Identify which cell holds the provided text, then report its (x, y) central coordinate. 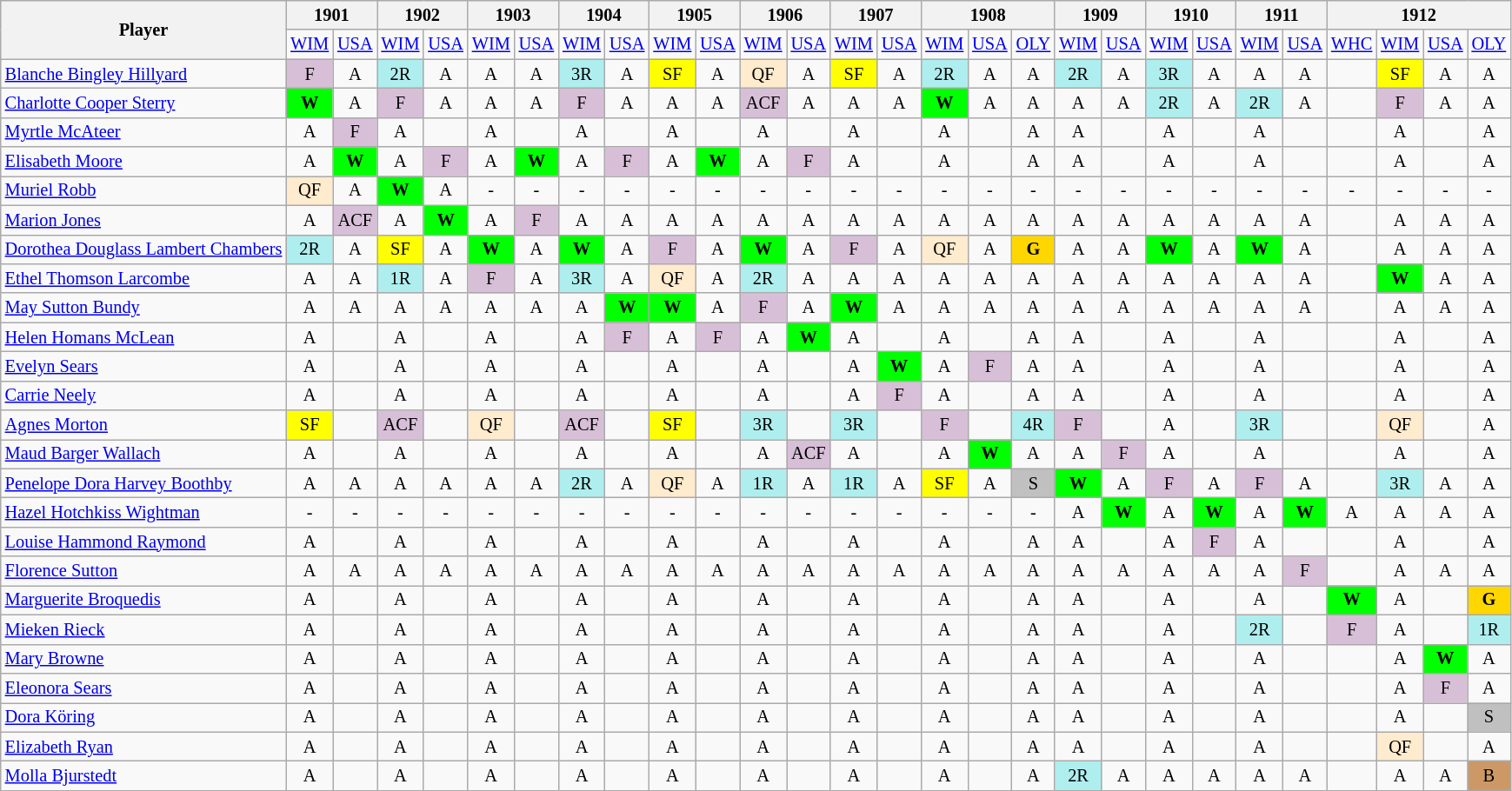
Mary Browne (143, 659)
Dorothea Douglass Lambert Chambers (143, 249)
1909 (1100, 15)
1902 (423, 15)
Eleonora Sears (143, 688)
Ethel Thomson Larcombe (143, 278)
Player (143, 30)
Penelope Dora Harvey Boothby (143, 483)
Mieken Rieck (143, 629)
1911 (1282, 15)
4R (1034, 425)
Marion Jones (143, 220)
1903 (513, 15)
May Sutton Bundy (143, 308)
Muriel Robb (143, 190)
1906 (785, 15)
Dora Köring (143, 717)
Marguerite Broquedis (143, 600)
Carrie Neely (143, 395)
Agnes Morton (143, 425)
1908 (988, 15)
Maud Barger Wallach (143, 454)
Elisabeth Moore (143, 162)
1905 (694, 15)
Evelyn Sears (143, 366)
Elizabeth Ryan (143, 747)
Hazel Hotchkiss Wightman (143, 512)
1901 (331, 15)
1907 (876, 15)
Helen Homans McLean (143, 337)
Myrtle McAteer (143, 132)
Blanche Bingley Hillyard (143, 74)
Louise Hammond Raymond (143, 542)
WHC (1351, 44)
1910 (1190, 15)
Charlotte Cooper Sterry (143, 103)
1912 (1419, 15)
Florence Sutton (143, 571)
1904 (603, 15)
Molla Bjurstedt (143, 775)
B (1489, 775)
